Detect which cell encompasses the target text, then output its [x, y] center coordinate. 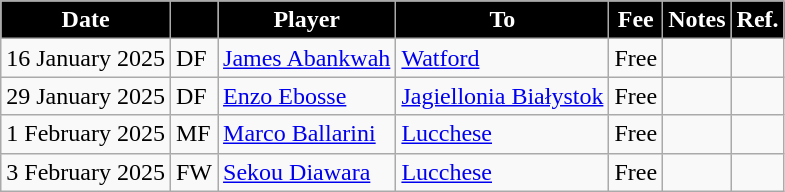
1 February 2025 [86, 134]
MF [194, 134]
Jagiellonia Białystok [502, 96]
29 January 2025 [86, 96]
3 February 2025 [86, 172]
Ref. [758, 20]
Player [307, 20]
Notes [697, 20]
Marco Ballarini [307, 134]
To [502, 20]
Sekou Diawara [307, 172]
Date [86, 20]
Fee [636, 20]
FW [194, 172]
Enzo Ebosse [307, 96]
Watford [502, 58]
James Abankwah [307, 58]
16 January 2025 [86, 58]
